Provide the (X, Y) coordinate of the cell's center where the given text is located.  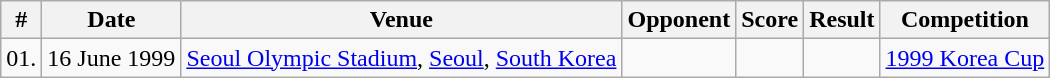
16 June 1999 (112, 58)
Seoul Olympic Stadium, Seoul, South Korea (402, 58)
01. (22, 58)
Score (770, 20)
Result (842, 20)
Competition (965, 20)
Date (112, 20)
Venue (402, 20)
Opponent (679, 20)
1999 Korea Cup (965, 58)
# (22, 20)
